Return the [x, y] coordinate for the center point of the cell that contains the specified text.  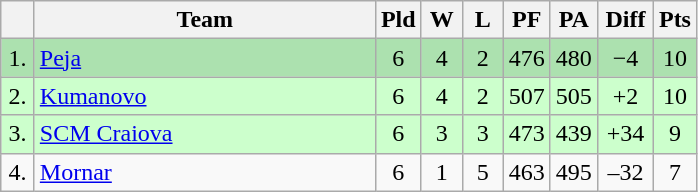
−4 [625, 58]
W [442, 20]
480 [574, 58]
Kumanovo [204, 96]
9 [674, 134]
Peja [204, 58]
7 [674, 172]
PA [574, 20]
1 [442, 172]
495 [574, 172]
476 [526, 58]
+2 [625, 96]
4. [18, 172]
PF [526, 20]
1. [18, 58]
–32 [625, 172]
+34 [625, 134]
463 [526, 172]
SCM Craiova [204, 134]
Mornar [204, 172]
473 [526, 134]
505 [574, 96]
439 [574, 134]
507 [526, 96]
Diff [625, 20]
Pts [674, 20]
Pld [398, 20]
2. [18, 96]
Team [204, 20]
L [482, 20]
5 [482, 172]
3. [18, 134]
